For the text-containing cell, return its midpoint in [X, Y] coordinate format. 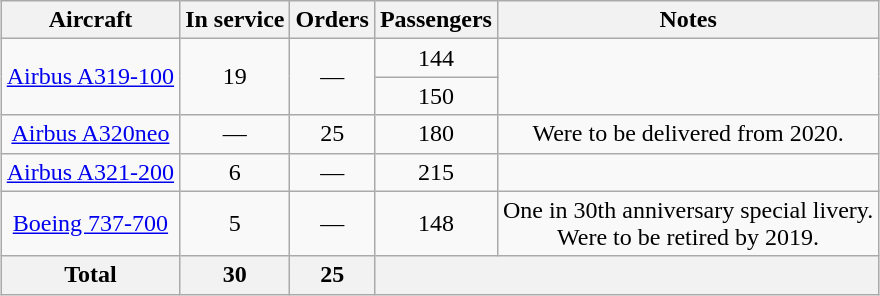
215 [436, 172]
5 [235, 224]
Orders [332, 20]
30 [235, 275]
In service [235, 20]
Aircraft [90, 20]
Notes [688, 20]
Airbus A320neo [90, 134]
148 [436, 224]
19 [235, 77]
One in 30th anniversary special livery.Were to be retired by 2019. [688, 224]
Airbus A321-200 [90, 172]
180 [436, 134]
Boeing 737-700 [90, 224]
Total [90, 275]
Passengers [436, 20]
144 [436, 58]
6 [235, 172]
Were to be delivered from 2020. [688, 134]
Airbus A319-100 [90, 77]
150 [436, 96]
